From the cell containing the given text, extract its center point as (x, y) coordinate. 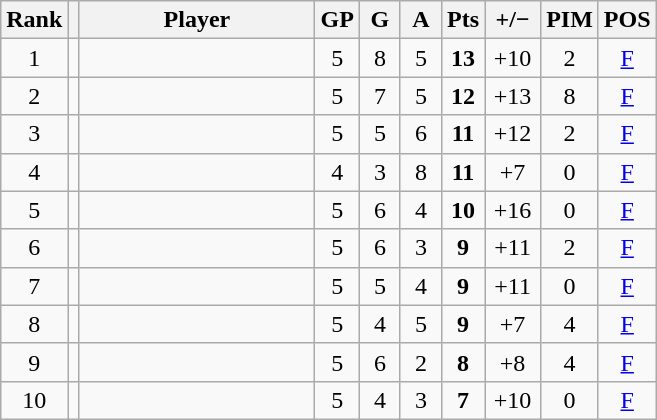
+13 (513, 96)
Player (197, 20)
G (380, 20)
Rank (34, 20)
GP (337, 20)
13 (462, 58)
A (420, 20)
POS (627, 20)
PIM (570, 20)
Pts (462, 20)
+/− (513, 20)
+12 (513, 134)
+8 (513, 362)
1 (34, 58)
+16 (513, 210)
12 (462, 96)
